Return the [x, y] coordinate for the center point of the cell that contains the specified text.  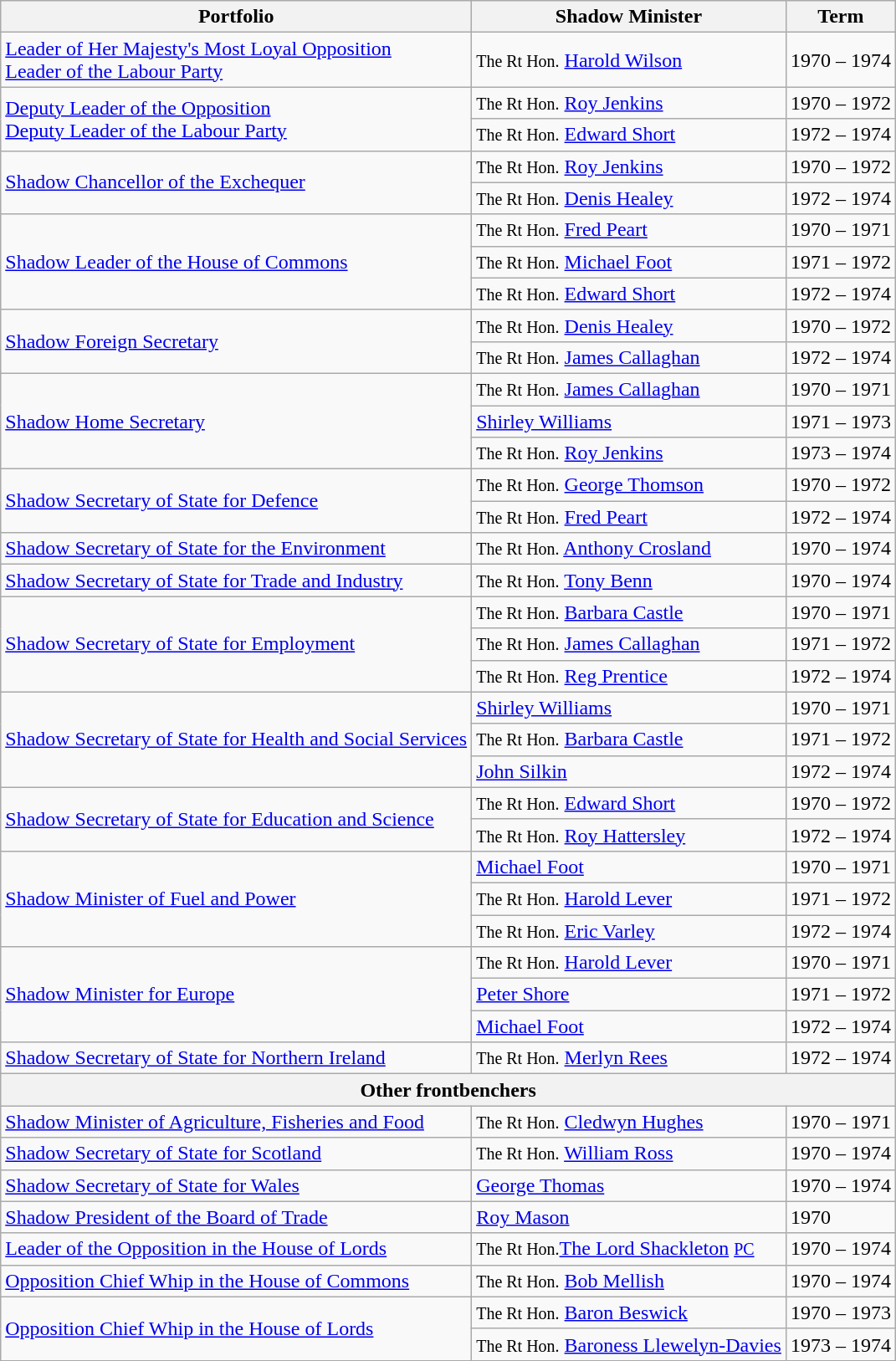
The Rt Hon. Baroness Llewelyn-Davies [629, 1344]
Deputy Leader of the OppositionDeputy Leader of the Labour Party [236, 119]
Leader of Her Majesty's Most Loyal OppositionLeader of the Labour Party [236, 60]
Shadow Secretary of State for Northern Ireland [236, 1058]
The Rt Hon. Merlyn Rees [629, 1058]
George Thomas [629, 1185]
Portfolio [236, 17]
Other frontbenchers [448, 1090]
Term [840, 17]
The Rt Hon. William Ross [629, 1154]
Shadow Home Secretary [236, 421]
Shadow Secretary of State for Employment [236, 644]
1970 – 1973 [840, 1312]
The Rt Hon. Reg Prentice [629, 676]
The Rt Hon. Tony Benn [629, 581]
Shadow Foreign Secretary [236, 341]
Shadow Minister [629, 17]
Opposition Chief Whip in the House of Commons [236, 1281]
The Rt Hon. Cledwyn Hughes [629, 1122]
Shadow Secretary of State for Health and Social Services [236, 739]
The Rt Hon. Baron Beswick [629, 1312]
The Rt Hon. George Thomson [629, 485]
Shadow Secretary of State for the Environment [236, 549]
Opposition Chief Whip in the House of Lords [236, 1328]
Shadow Minister of Fuel and Power [236, 898]
Peter Shore [629, 995]
Shadow Minister of Agriculture, Fisheries and Food [236, 1122]
Shadow Secretary of State for Defence [236, 501]
The Rt Hon. Michael Foot [629, 262]
The Rt Hon. Eric Varley [629, 931]
Leader of the Opposition in the House of Lords [236, 1249]
The Rt Hon. Anthony Crosland [629, 549]
Shadow Secretary of State for Trade and Industry [236, 581]
Shadow Secretary of State for Scotland [236, 1154]
Shadow Secretary of State for Wales [236, 1185]
The Rt Hon.The Lord Shackleton PC [629, 1249]
The Rt Hon. Harold Wilson [629, 60]
Shadow Chancellor of the Exchequer [236, 182]
Shadow President of the Board of Trade [236, 1217]
1970 [840, 1217]
The Rt Hon. Roy Hattersley [629, 835]
John Silkin [629, 771]
Shadow Minister for Europe [236, 995]
Roy Mason [629, 1217]
Shadow Leader of the House of Commons [236, 262]
Shadow Secretary of State for Education and Science [236, 819]
The Rt Hon. Bob Mellish [629, 1281]
1971 – 1973 [840, 421]
